Search for the cell housing the specified text and yield its (x, y) center coordinate. 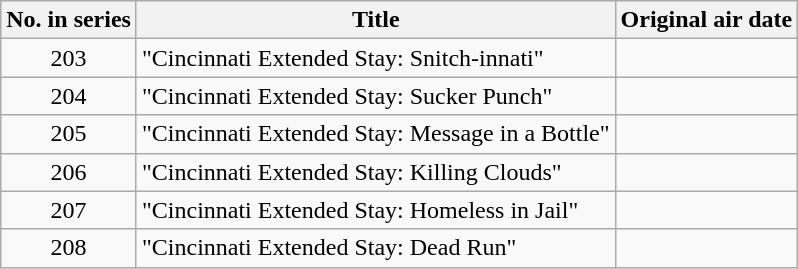
206 (69, 172)
"Cincinnati Extended Stay: Killing Clouds" (376, 172)
"Cincinnati Extended Stay: Homeless in Jail" (376, 210)
Title (376, 20)
No. in series (69, 20)
Original air date (706, 20)
207 (69, 210)
"Cincinnati Extended Stay: Snitch-innati" (376, 58)
205 (69, 134)
203 (69, 58)
"Cincinnati Extended Stay: Dead Run" (376, 248)
"Cincinnati Extended Stay: Sucker Punch" (376, 96)
"Cincinnati Extended Stay: Message in a Bottle" (376, 134)
208 (69, 248)
204 (69, 96)
